Scan for the cell matching the given text and deliver its (x, y) coordinate at center. 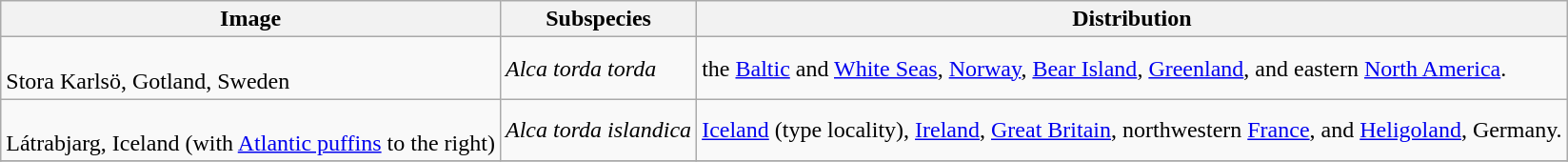
Alca torda torda (598, 69)
Stora Karlsö, Gotland, Sweden (251, 69)
Subspecies (598, 19)
the Baltic and White Seas, Norway, Bear Island, Greenland, and eastern North America. (1133, 69)
Látrabjarg, Iceland (with Atlantic puffins to the right) (251, 130)
Alca torda islandica (598, 130)
Iceland (type locality), Ireland, Great Britain, northwestern France, and Heligoland, Germany. (1133, 130)
Distribution (1133, 19)
Image (251, 19)
